Find where the given text appears and provide that cell's center as (X, Y) coordinate. 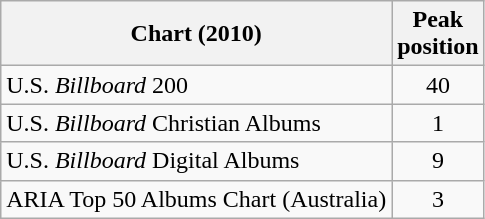
Peakposition (438, 34)
40 (438, 85)
U.S. Billboard 200 (196, 85)
U.S. Billboard Christian Albums (196, 123)
3 (438, 199)
9 (438, 161)
ARIA Top 50 Albums Chart (Australia) (196, 199)
U.S. Billboard Digital Albums (196, 161)
1 (438, 123)
Chart (2010) (196, 34)
